For the text-containing cell, return its midpoint in [x, y] coordinate format. 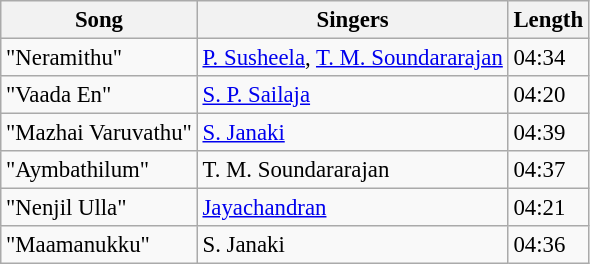
"Aymbathilum" [99, 170]
04:34 [548, 58]
04:20 [548, 95]
T. M. Soundararajan [352, 170]
04:39 [548, 133]
P. Susheela, T. M. Soundararajan [352, 58]
"Nenjil Ulla" [99, 208]
Singers [352, 20]
"Vaada En" [99, 95]
Song [99, 20]
04:37 [548, 170]
"Mazhai Varuvathu" [99, 133]
Jayachandran [352, 208]
04:21 [548, 208]
"Neramithu" [99, 58]
S. P. Sailaja [352, 95]
Length [548, 20]
"Maamanukku" [99, 245]
04:36 [548, 245]
